Scan for the cell matching the given text and deliver its [x, y] coordinate at center. 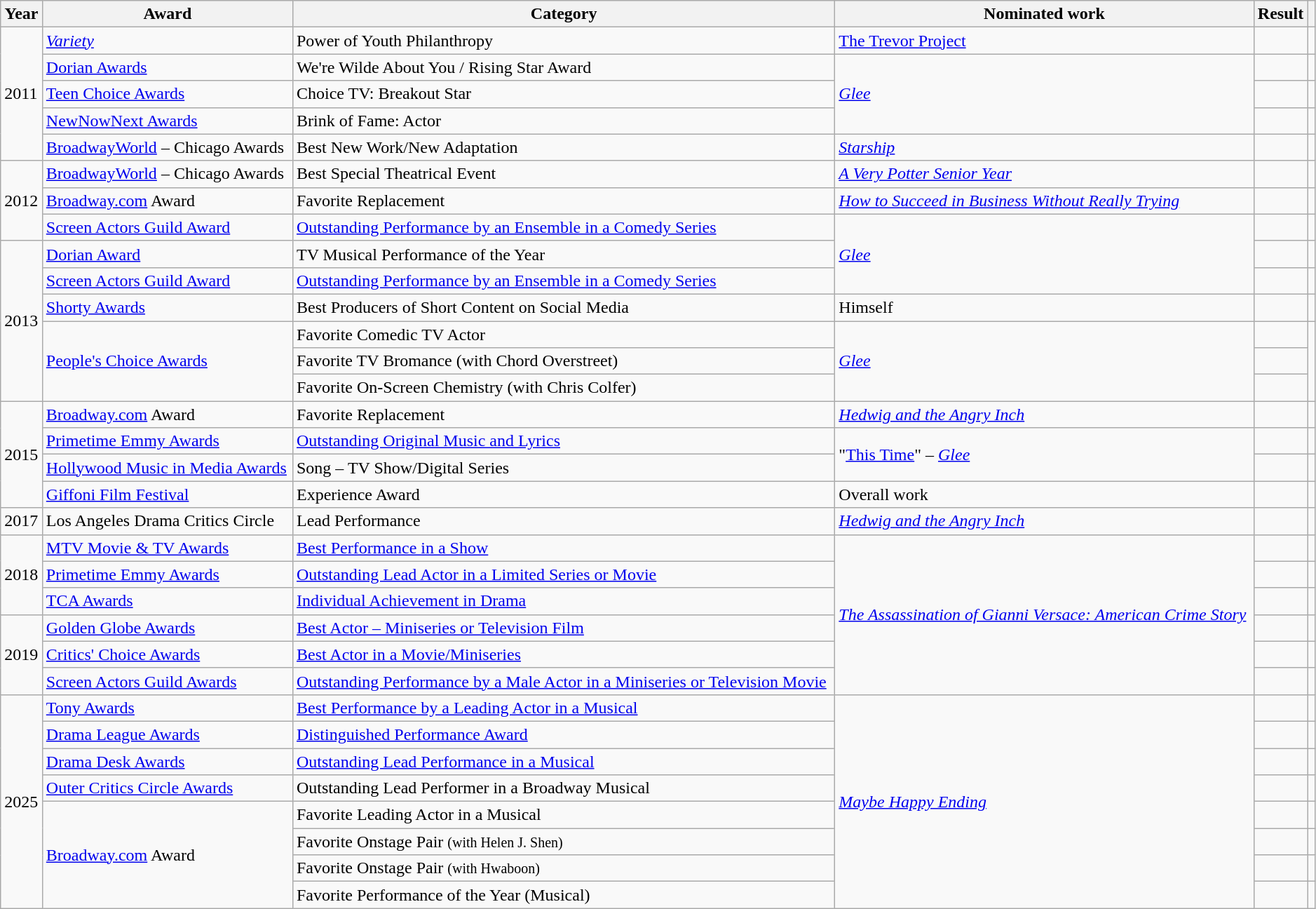
TV Musical Performance of the Year [564, 254]
Golden Globe Awards [167, 628]
Favorite TV Bromance (with Chord Overstreet) [564, 361]
Outstanding Lead Performer in a Broadway Musical [564, 788]
NewNowNext Awards [167, 121]
2015 [22, 454]
Choice TV: Breakout Star [564, 94]
2018 [22, 574]
Outstanding Original Music and Lyrics [564, 441]
Brink of Fame: Actor [564, 121]
Distinguished Performance Award [564, 734]
Hollywood Music in Media Awards [167, 468]
Best Performance in a Show [564, 548]
Best Special Theatrical Event [564, 174]
MTV Movie & TV Awards [167, 548]
The Trevor Project [1045, 41]
Outstanding Performance by a Male Actor in a Miniseries or Television Movie [564, 681]
Himself [1045, 307]
Power of Youth Philanthropy [564, 41]
Best Performance by a Leading Actor in a Musical [564, 708]
Dorian Awards [167, 67]
Year [22, 14]
Favorite Performance of the Year (Musical) [564, 895]
2012 [22, 201]
Best Actor in a Movie/Miniseries [564, 654]
Song – TV Show/Digital Series [564, 468]
Award [167, 14]
Los Angeles Drama Critics Circle [167, 521]
Teen Choice Awards [167, 94]
Favorite Leading Actor in a Musical [564, 815]
We're Wilde About You / Rising Star Award [564, 67]
Outstanding Lead Actor in a Limited Series or Movie [564, 574]
2013 [22, 321]
Best Producers of Short Content on Social Media [564, 307]
2017 [22, 521]
Dorian Award [167, 254]
Nominated work [1045, 14]
Favorite On-Screen Chemistry (with Chris Colfer) [564, 388]
Best Actor – Miniseries or Television Film [564, 628]
Favorite Onstage Pair (with Hwaboon) [564, 868]
"This Time" – Glee [1045, 454]
Critics' Choice Awards [167, 654]
Variety [167, 41]
Drama League Awards [167, 734]
Starship [1045, 147]
Result [1280, 14]
People's Choice Awards [167, 361]
Screen Actors Guild Awards [167, 681]
Best New Work/New Adaptation [564, 147]
Maybe Happy Ending [1045, 801]
Shorty Awards [167, 307]
2025 [22, 801]
A Very Potter Senior Year [1045, 174]
Tony Awards [167, 708]
TCA Awards [167, 601]
Experience Award [564, 494]
Favorite Onstage Pair (with Helen J. Shen) [564, 842]
Lead Performance [564, 521]
Individual Achievement in Drama [564, 601]
Category [564, 14]
The Assassination of Gianni Versace: American Crime Story [1045, 614]
Outstanding Lead Performance in a Musical [564, 761]
Outer Critics Circle Awards [167, 788]
2019 [22, 654]
2011 [22, 94]
Overall work [1045, 494]
Drama Desk Awards [167, 761]
Giffoni Film Festival [167, 494]
How to Succeed in Business Without Really Trying [1045, 201]
Favorite Comedic TV Actor [564, 335]
